Locate the cell with the specified text and output its (X, Y) center coordinate. 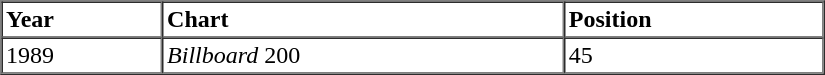
Position (694, 20)
45 (694, 56)
Year (82, 20)
1989 (82, 56)
Chart (364, 20)
Billboard 200 (364, 56)
